Scan for the cell matching the given text and deliver its (x, y) coordinate at center. 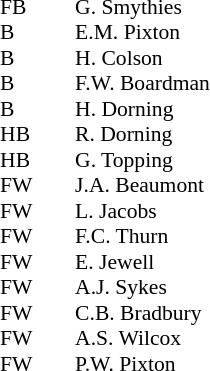
A.J. Sykes (142, 287)
H. Colson (142, 58)
H. Dorning (142, 109)
L. Jacobs (142, 211)
J.A. Beaumont (142, 185)
A.S. Wilcox (142, 339)
F.C. Thurn (142, 237)
E.M. Pixton (142, 33)
G. Topping (142, 160)
E. Jewell (142, 262)
C.B. Bradbury (142, 313)
F.W. Boardman (142, 83)
R. Dorning (142, 135)
